Find where the given text appears and provide that cell's center as (x, y) coordinate. 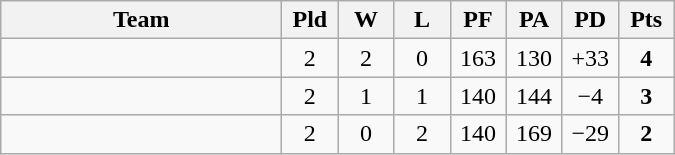
L (422, 20)
PF (478, 20)
144 (534, 96)
PA (534, 20)
−4 (590, 96)
Team (142, 20)
PD (590, 20)
Pld (310, 20)
163 (478, 58)
4 (646, 58)
169 (534, 134)
130 (534, 58)
+33 (590, 58)
−29 (590, 134)
Pts (646, 20)
3 (646, 96)
W (366, 20)
